Locate the cell with the specified text and output its (x, y) center coordinate. 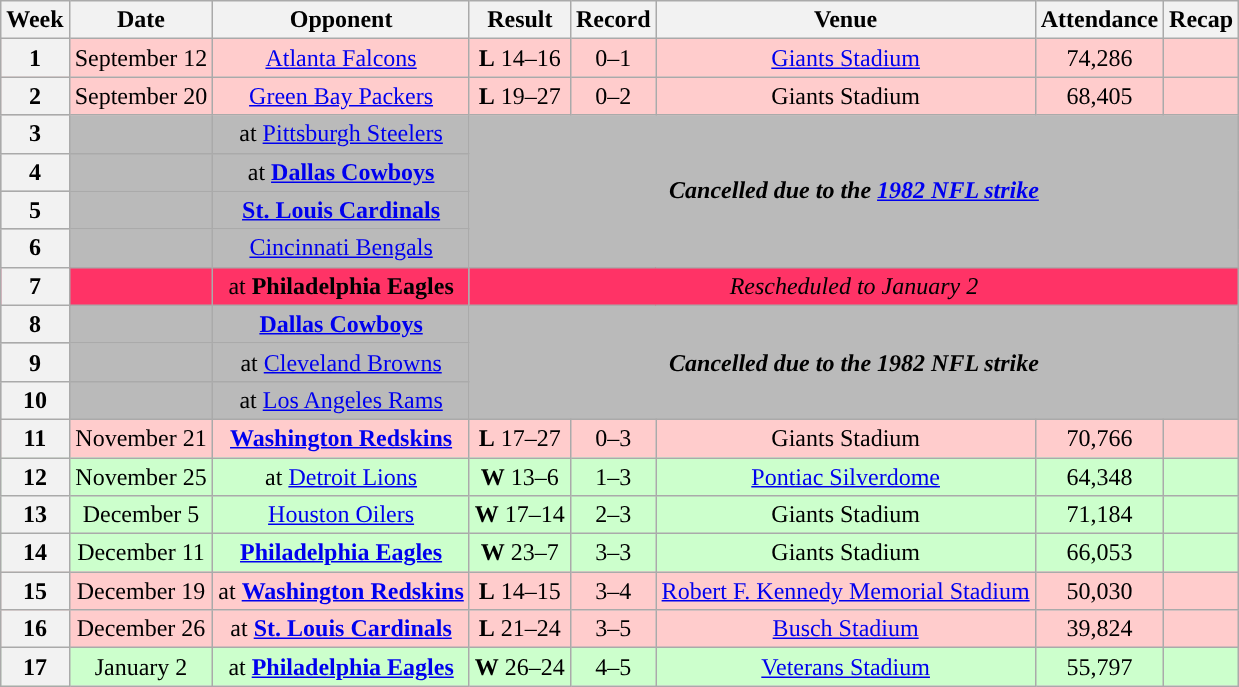
Atlanta Falcons (341, 58)
Houston Oilers (341, 515)
15 (35, 591)
7 (35, 286)
Result (520, 20)
December 5 (141, 515)
Green Bay Packers (341, 96)
December 11 (141, 553)
13 (35, 515)
L 21–24 (520, 629)
64,348 (1099, 477)
Recap (1202, 20)
L 17–27 (520, 438)
4–5 (613, 667)
16 (35, 629)
September 20 (141, 96)
L 14–15 (520, 591)
70,766 (1099, 438)
Robert F. Kennedy Memorial Stadium (846, 591)
at Washington Redskins (341, 591)
W 26–24 (520, 667)
Cincinnati Bengals (341, 248)
0–3 (613, 438)
St. Louis Cardinals (341, 210)
W 13–6 (520, 477)
3–4 (613, 591)
November 25 (141, 477)
September 12 (141, 58)
Venue (846, 20)
Rescheduled to January 2 (854, 286)
66,053 (1099, 553)
14 (35, 553)
Dallas Cowboys (341, 324)
55,797 (1099, 667)
Veterans Stadium (846, 667)
Busch Stadium (846, 629)
L 19–27 (520, 96)
8 (35, 324)
at Detroit Lions (341, 477)
1–3 (613, 477)
6 (35, 248)
74,286 (1099, 58)
January 2 (141, 667)
at Pittsburgh Steelers (341, 134)
December 19 (141, 591)
at Cleveland Browns (341, 362)
5 (35, 210)
Pontiac Silverdome (846, 477)
0–1 (613, 58)
4 (35, 172)
at Los Angeles Rams (341, 400)
at St. Louis Cardinals (341, 629)
11 (35, 438)
10 (35, 400)
71,184 (1099, 515)
17 (35, 667)
39,824 (1099, 629)
0–2 (613, 96)
50,030 (1099, 591)
Washington Redskins (341, 438)
68,405 (1099, 96)
November 21 (141, 438)
at Dallas Cowboys (341, 172)
3 (35, 134)
Attendance (1099, 20)
2–3 (613, 515)
December 26 (141, 629)
9 (35, 362)
3–5 (613, 629)
12 (35, 477)
1 (35, 58)
Philadelphia Eagles (341, 553)
L 14–16 (520, 58)
Opponent (341, 20)
3–3 (613, 553)
Date (141, 20)
2 (35, 96)
Record (613, 20)
W 17–14 (520, 515)
W 23–7 (520, 553)
Week (35, 20)
